Detect which cell encompasses the target text, then output its (X, Y) center coordinate. 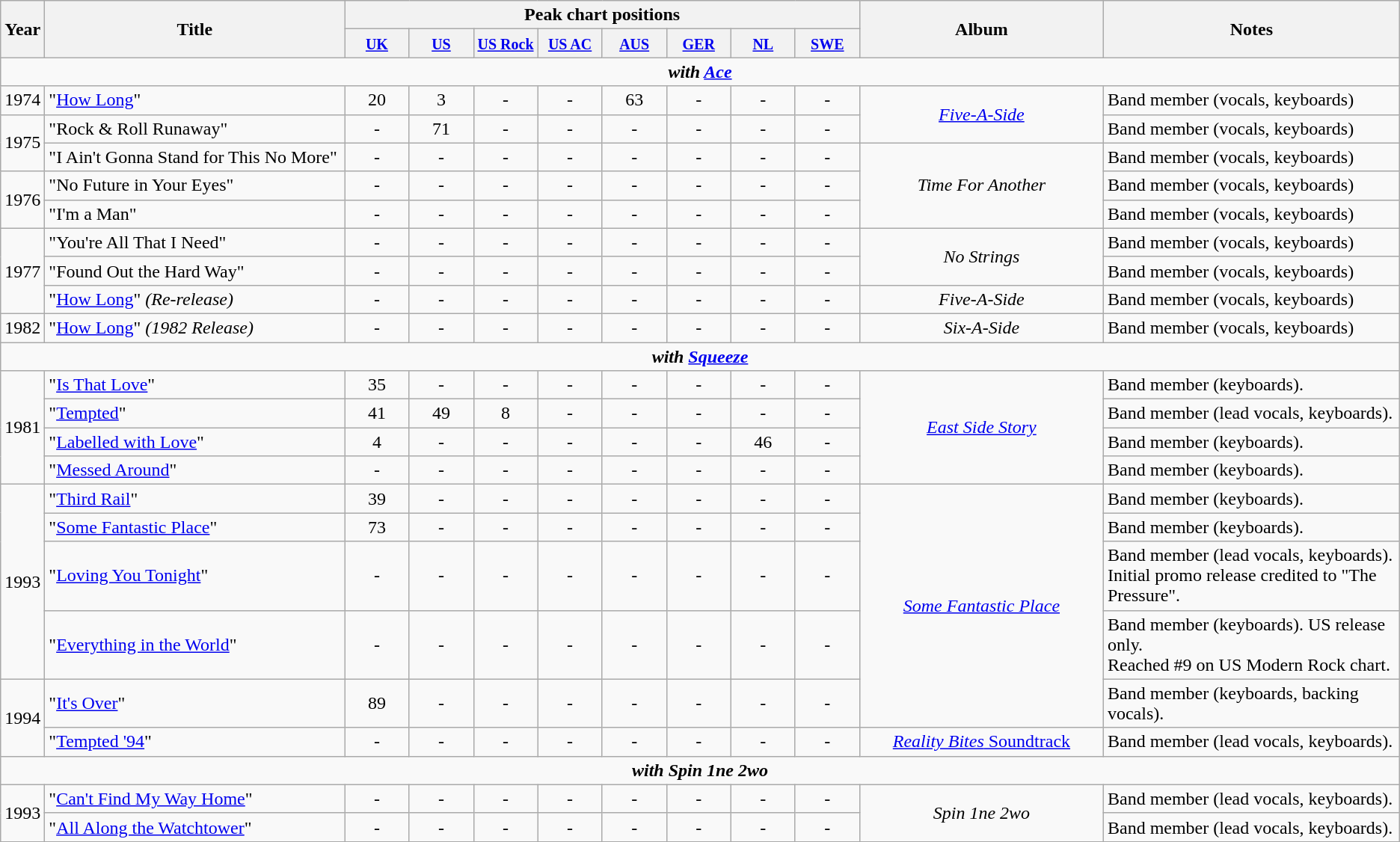
"It's Over" (194, 703)
Six-A-Side (981, 328)
Time For Another (981, 185)
AUS (634, 43)
"How Long" (Re-release) (194, 299)
UK (377, 43)
Year (22, 29)
35 (377, 385)
89 (377, 703)
63 (634, 100)
1976 (22, 200)
"I'm a Man" (194, 214)
3 (441, 100)
1981 (22, 428)
"Tempted '94" (194, 742)
Notes (1251, 29)
20 (377, 100)
Spin 1ne 2wo (981, 813)
No Strings (981, 256)
73 (377, 527)
SWE (827, 43)
"Messed Around" (194, 470)
US Rock (506, 43)
"Some Fantastic Place" (194, 527)
Band member (keyboards, backing vocals). (1251, 703)
1977 (22, 271)
Some Fantastic Place (981, 606)
US (441, 43)
49 (441, 414)
"Tempted" (194, 414)
"Found Out the Hard Way" (194, 271)
"Is That Love" (194, 385)
8 (506, 414)
NL (763, 43)
39 (377, 499)
US AC (570, 43)
Reality Bites Soundtrack (981, 742)
"No Future in Your Eyes" (194, 185)
with Spin 1ne 2wo (700, 770)
"How Long" (1982 Release) (194, 328)
"Rock & Roll Runaway" (194, 129)
"Can't Find My Way Home" (194, 799)
1994 (22, 718)
with Ace (700, 72)
"All Along the Watchtower" (194, 827)
46 (763, 442)
41 (377, 414)
1975 (22, 143)
"Labelled with Love" (194, 442)
Band member (lead vocals, keyboards). Initial promo release credited to "The Pressure". (1251, 576)
Peak chart positions (602, 15)
with Squeeze (700, 357)
1974 (22, 100)
71 (441, 129)
4 (377, 442)
East Side Story (981, 428)
GER (699, 43)
1982 (22, 328)
Band member (keyboards). US release only. Reached #9 on US Modern Rock chart. (1251, 645)
"How Long" (194, 100)
Title (194, 29)
Album (981, 29)
"I Ain't Gonna Stand for This No More" (194, 157)
"Loving You Tonight" (194, 576)
"Everything in the World" (194, 645)
"Third Rail" (194, 499)
"You're All That I Need" (194, 242)
